Capture the cell that displays the provided text and extract its (x, y) central coordinate. 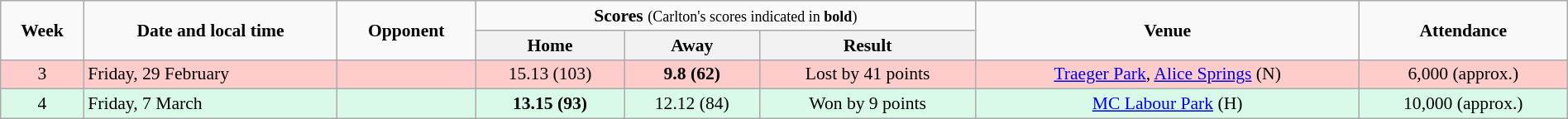
Opponent (407, 30)
Attendance (1463, 30)
12.12 (84) (691, 104)
Home (551, 45)
4 (42, 104)
Scores (Carlton's scores indicated in bold) (726, 16)
15.13 (103) (551, 74)
Won by 9 points (868, 104)
6,000 (approx.) (1463, 74)
3 (42, 74)
MC Labour Park (H) (1168, 104)
Result (868, 45)
Date and local time (210, 30)
Friday, 29 February (210, 74)
Away (691, 45)
Venue (1168, 30)
13.15 (93) (551, 104)
Week (42, 30)
Friday, 7 March (210, 104)
9.8 (62) (691, 74)
10,000 (approx.) (1463, 104)
Lost by 41 points (868, 74)
Traeger Park, Alice Springs (N) (1168, 74)
